Output the [X, Y] coordinate of the center of the cell containing the given text.  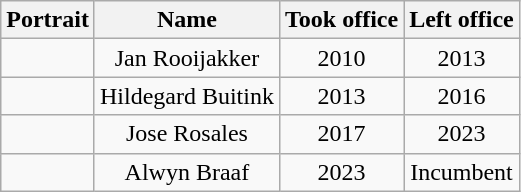
Took office [341, 20]
Jose Rosales [186, 134]
2016 [462, 96]
Alwyn Braaf [186, 172]
Incumbent [462, 172]
Left office [462, 20]
Jan Rooijakker [186, 58]
Portrait [48, 20]
2017 [341, 134]
2010 [341, 58]
Hildegard Buitink [186, 96]
Name [186, 20]
